Search for the cell housing the specified text and yield its [X, Y] center coordinate. 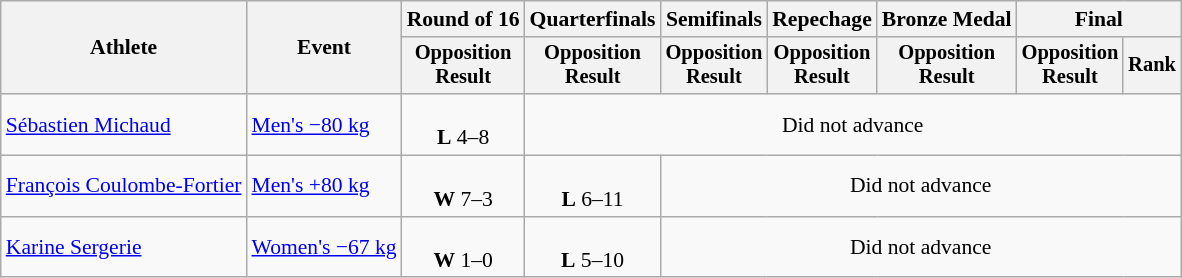
Bronze Medal [947, 19]
W 7–3 [464, 186]
Semifinals [714, 19]
Women's −67 kg [324, 248]
Karine Sergerie [124, 248]
Sébastien Michaud [124, 124]
Repechage [822, 19]
Men's +80 kg [324, 186]
L 5–10 [593, 248]
Athlete [124, 48]
Men's −80 kg [324, 124]
Rank [1152, 66]
Round of 16 [464, 19]
W 1–0 [464, 248]
Quarterfinals [593, 19]
L 6–11 [593, 186]
François Coulombe-Fortier [124, 186]
L 4–8 [464, 124]
Event [324, 48]
Final [1099, 19]
